Return [X, Y] of the center of cell containing provided text 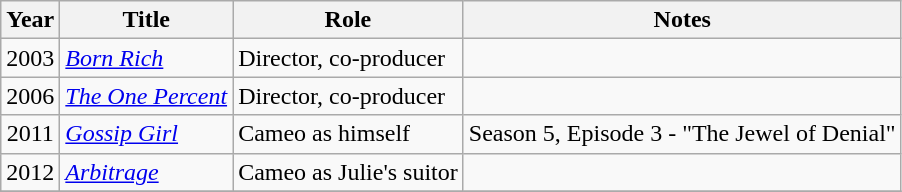
2012 [30, 172]
Notes [682, 20]
2003 [30, 58]
Cameo as Julie's suitor [348, 172]
Arbitrage [146, 172]
2011 [30, 134]
Gossip Girl [146, 134]
Cameo as himself [348, 134]
The One Percent [146, 96]
Year [30, 20]
Born Rich [146, 58]
Role [348, 20]
2006 [30, 96]
Season 5, Episode 3 - "The Jewel of Denial" [682, 134]
Title [146, 20]
